Locate the cell with the specified text and output its (x, y) center coordinate. 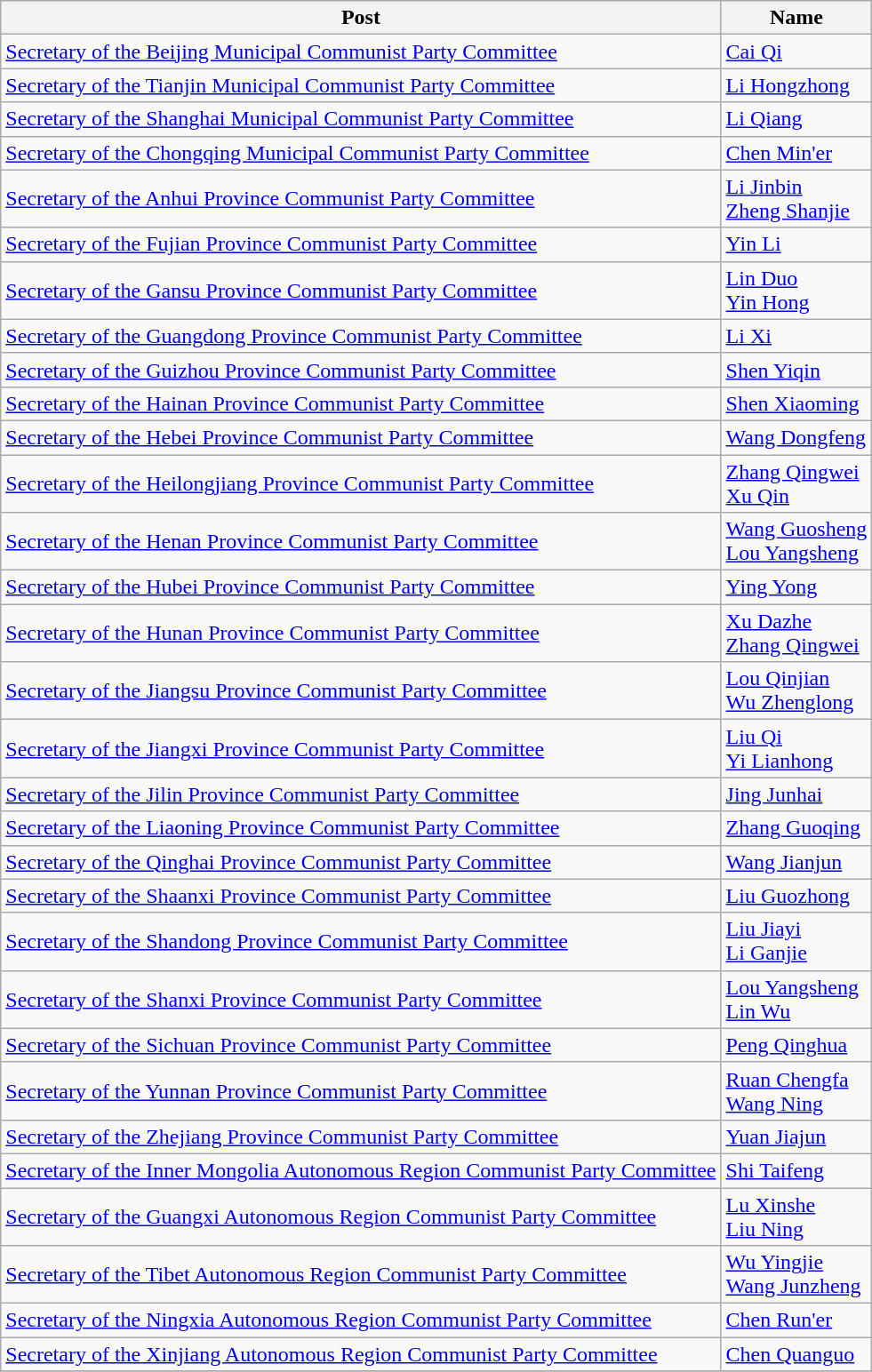
Xu DazheZhang Qingwei (796, 633)
Secretary of the Shaanxi Province Communist Party Committee (361, 896)
Liu Guozhong (796, 896)
Secretary of the Jilin Province Communist Party Committee (361, 794)
Lou YangshengLin Wu (796, 999)
Secretary of the Heilongjiang Province Communist Party Committee (361, 483)
Liu JiayiLi Ganjie (796, 942)
Chen Run'er (796, 1320)
Wang Dongfeng (796, 437)
Secretary of the Ningxia Autonomous Region Communist Party Committee (361, 1320)
Li Xi (796, 336)
Post (361, 18)
Cai Qi (796, 52)
Secretary of the Xinjiang Autonomous Region Communist Party Committee (361, 1354)
Liu QiYi Lianhong (796, 748)
Secretary of the Hebei Province Communist Party Committee (361, 437)
Yin Li (796, 244)
Secretary of the Shanxi Province Communist Party Committee (361, 999)
Secretary of the Henan Province Communist Party Committee (361, 542)
Secretary of the Qinghai Province Communist Party Committee (361, 862)
Secretary of the Yunnan Province Communist Party Committee (361, 1091)
Secretary of the Hunan Province Communist Party Committee (361, 633)
Wang Jianjun (796, 862)
Secretary of the Guizhou Province Communist Party Committee (361, 370)
Shen Yiqin (796, 370)
Secretary of the Jiangxi Province Communist Party Committee (361, 748)
Shen Xiaoming (796, 403)
Li Hongzhong (796, 85)
Secretary of the Guangxi Autonomous Region Communist Party Committee (361, 1216)
Lin DuoYin Hong (796, 290)
Secretary of the Chongqing Municipal Communist Party Committee (361, 153)
Lu XinsheLiu Ning (796, 1216)
Li JinbinZheng Shanjie (796, 199)
Secretary of the Fujian Province Communist Party Committee (361, 244)
Lou QinjianWu Zhenglong (796, 691)
Name (796, 18)
Chen Quanguo (796, 1354)
Li Qiang (796, 119)
Secretary of the Gansu Province Communist Party Committee (361, 290)
Secretary of the Shanghai Municipal Communist Party Committee (361, 119)
Ying Yong (796, 587)
Zhang Guoqing (796, 828)
Secretary of the Inner Mongolia Autonomous Region Communist Party Committee (361, 1170)
Secretary of the Tibet Autonomous Region Communist Party Committee (361, 1274)
Peng Qinghua (796, 1045)
Secretary of the Hubei Province Communist Party Committee (361, 587)
Secretary of the Zhejiang Province Communist Party Committee (361, 1137)
Shi Taifeng (796, 1170)
Chen Min'er (796, 153)
Secretary of the Tianjin Municipal Communist Party Committee (361, 85)
Secretary of the Jiangsu Province Communist Party Committee (361, 691)
Secretary of the Shandong Province Communist Party Committee (361, 942)
Jing Junhai (796, 794)
Wang GuoshengLou Yangsheng (796, 542)
Secretary of the Beijing Municipal Communist Party Committee (361, 52)
Secretary of the Anhui Province Communist Party Committee (361, 199)
Secretary of the Liaoning Province Communist Party Committee (361, 828)
Ruan ChengfaWang Ning (796, 1091)
Wu YingjieWang Junzheng (796, 1274)
Secretary of the Hainan Province Communist Party Committee (361, 403)
Yuan Jiajun (796, 1137)
Secretary of the Sichuan Province Communist Party Committee (361, 1045)
Zhang QingweiXu Qin (796, 483)
Secretary of the Guangdong Province Communist Party Committee (361, 336)
